Output the (X, Y) coordinate of the center of the cell containing the given text.  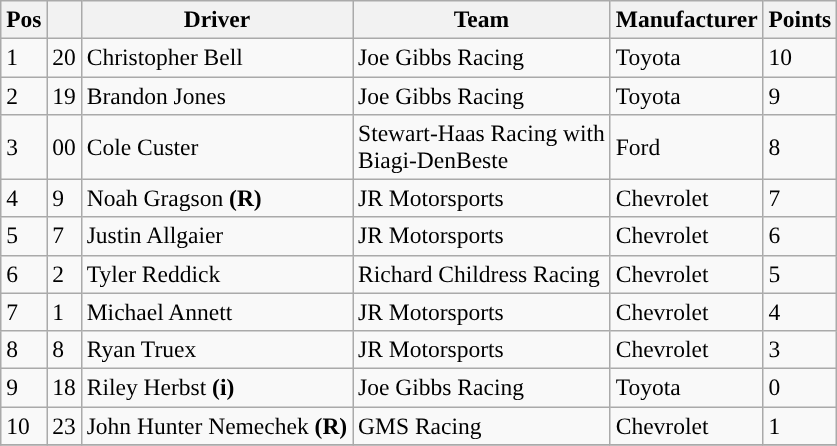
GMS Racing (482, 425)
20 (64, 57)
Pos (24, 19)
Ryan Truex (216, 349)
Stewart-Haas Racing with Biagi-DenBeste (482, 146)
Noah Gragson (R) (216, 198)
Points (800, 19)
18 (64, 387)
Brandon Jones (216, 95)
Michael Annett (216, 312)
00 (64, 146)
Cole Custer (216, 146)
Ford (686, 146)
19 (64, 95)
Justin Allgaier (216, 236)
Tyler Reddick (216, 274)
Christopher Bell (216, 57)
John Hunter Nemechek (R) (216, 425)
Team (482, 19)
0 (800, 387)
23 (64, 425)
Richard Childress Racing (482, 274)
Driver (216, 19)
Riley Herbst (i) (216, 387)
Manufacturer (686, 19)
